Return the [x, y] coordinate for the center point of the cell that contains the specified text.  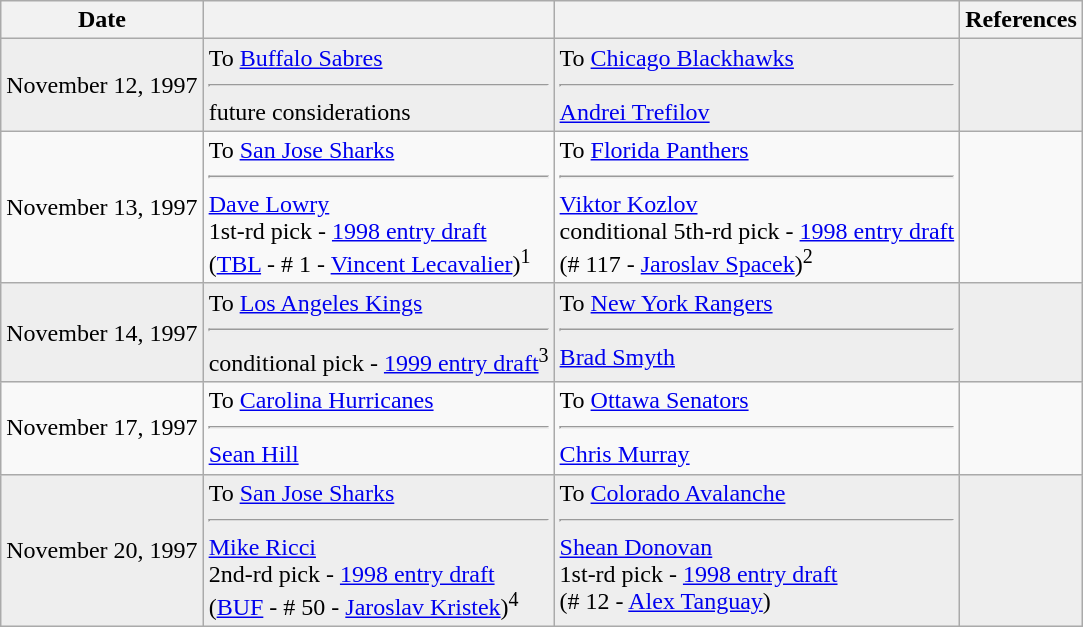
To New York RangersBrad Smyth [757, 332]
To San Jose SharksDave Lowry1st-rd pick - 1998 entry draft(TBL - # 1 - Vincent Lecavalier)1 [378, 208]
To Buffalo Sabresfuture considerations [378, 85]
References [1022, 20]
November 20, 1997 [102, 550]
Date [102, 20]
To Chicago BlackhawksAndrei Trefilov [757, 85]
November 14, 1997 [102, 332]
November 17, 1997 [102, 428]
To San Jose SharksMike Ricci2nd-rd pick - 1998 entry draft(BUF - # 50 - Jaroslav Kristek)4 [378, 550]
To Ottawa SenatorsChris Murray [757, 428]
November 12, 1997 [102, 85]
To Los Angeles Kingsconditional pick - 1999 entry draft3 [378, 332]
To Florida PanthersViktor Kozlovconditional 5th-rd pick - 1998 entry draft(# 117 - Jaroslav Spacek)2 [757, 208]
To Carolina HurricanesSean Hill [378, 428]
To Colorado AvalancheShean Donovan1st-rd pick - 1998 entry draft(# 12 - Alex Tanguay) [757, 550]
November 13, 1997 [102, 208]
